Return [x, y] of the center of cell containing provided text 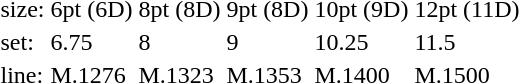
10.25 [362, 42]
9 [268, 42]
6.75 [92, 42]
8 [180, 42]
